From the cell containing the given text, extract its center point as [X, Y] coordinate. 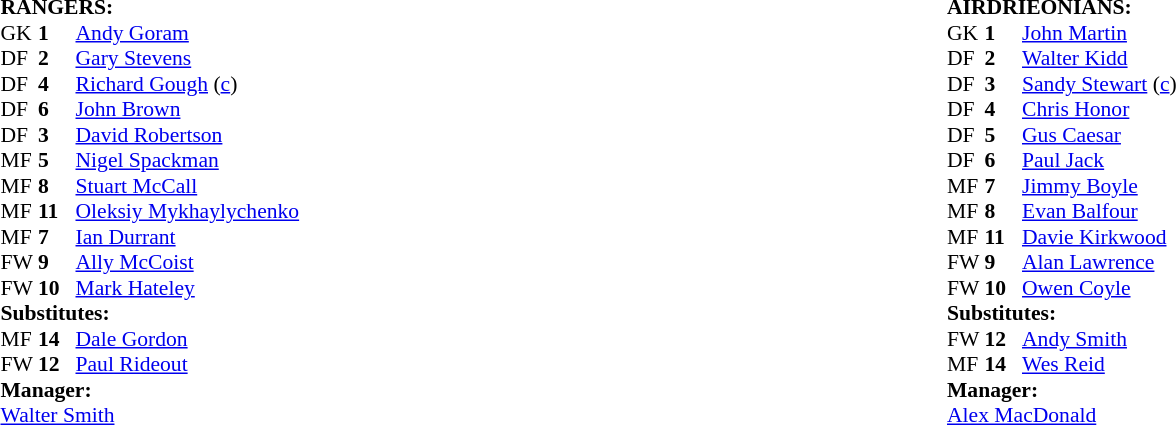
John Brown [188, 109]
Oleksiy Mykhaylychenko [188, 211]
Mark Hateley [188, 288]
Substitutes: [150, 313]
David Robertson [188, 135]
Manager: [150, 390]
Ian Durrant [188, 237]
Andy Goram [188, 33]
Gary Stevens [188, 59]
Dale Gordon [188, 339]
Ally McCoist [188, 263]
Richard Gough (c) [188, 84]
Nigel Spackman [188, 161]
Paul Rideout [188, 365]
Stuart McCall [188, 186]
